Pinpoint the cell where the given text exists, returning its [X, Y] midpoint coordinate. 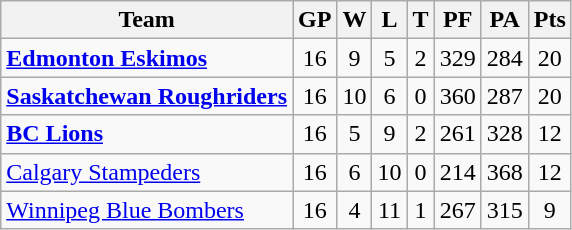
328 [504, 134]
284 [504, 58]
315 [504, 210]
BC Lions [147, 134]
Pts [550, 20]
11 [390, 210]
GP [315, 20]
L [390, 20]
PF [458, 20]
360 [458, 96]
T [420, 20]
261 [458, 134]
Winnipeg Blue Bombers [147, 210]
214 [458, 172]
Edmonton Eskimos [147, 58]
W [354, 20]
1 [420, 210]
329 [458, 58]
267 [458, 210]
287 [504, 96]
Team [147, 20]
368 [504, 172]
PA [504, 20]
4 [354, 210]
Saskatchewan Roughriders [147, 96]
Calgary Stampeders [147, 172]
